Return (x, y) of the center of cell containing provided text 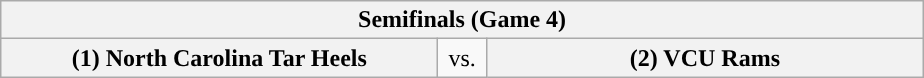
(2) VCU Rams (704, 58)
(1) North Carolina Tar Heels (220, 58)
Semifinals (Game 4) (462, 20)
vs. (462, 58)
